Find where the given text appears and provide that cell's center as [X, Y] coordinate. 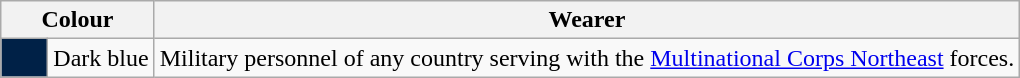
Military personnel of any country serving with the Multinational Corps Northeast forces. [587, 58]
Wearer [587, 20]
Colour [78, 20]
Dark blue [101, 58]
